Pinpoint the cell where the given text exists, returning its [x, y] midpoint coordinate. 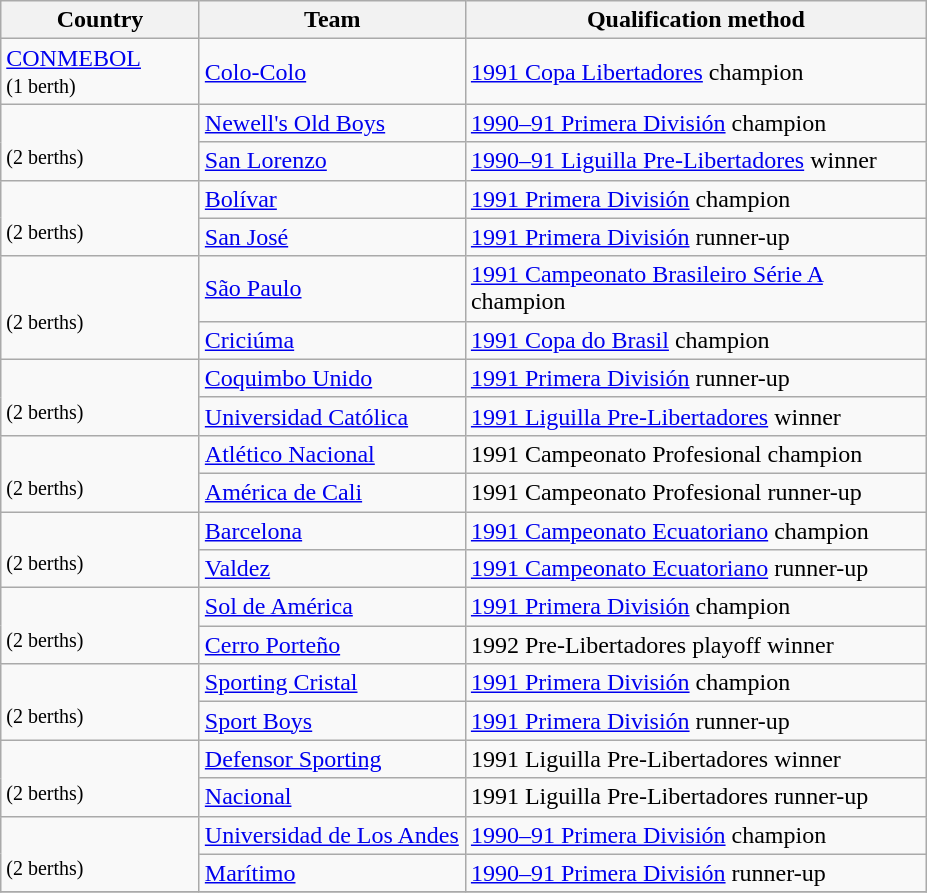
América de Cali [332, 492]
Cerro Porteño [332, 645]
1991 Campeonato Brasileiro Série A champion [696, 288]
Country [100, 20]
San Lorenzo [332, 161]
São Paulo [332, 288]
Defensor Sporting [332, 759]
Sport Boys [332, 721]
Qualification method [696, 20]
1991 Campeonato Profesional champion [696, 454]
Atlético Nacional [332, 454]
1990–91 Primera División runner-up [696, 873]
1991 Copa Libertadores champion [696, 72]
Sporting Cristal [332, 683]
Sol de América [332, 607]
1991 Campeonato Ecuatoriano champion [696, 531]
1992 Pre-Libertadores playoff winner [696, 645]
Bolívar [332, 199]
Universidad Católica [332, 416]
Barcelona [332, 531]
CONMEBOL(1 berth) [100, 72]
Criciúma [332, 340]
San José [332, 237]
Colo-Colo [332, 72]
Valdez [332, 569]
Universidad de Los Andes [332, 835]
Marítimo [332, 873]
Team [332, 20]
Coquimbo Unido [332, 378]
1991 Campeonato Profesional runner-up [696, 492]
1991 Liguilla Pre-Libertadores runner-up [696, 797]
1991 Campeonato Ecuatoriano runner-up [696, 569]
1990–91 Liguilla Pre-Libertadores winner [696, 161]
Nacional [332, 797]
Newell's Old Boys [332, 123]
1991 Copa do Brasil champion [696, 340]
